Output the (x, y) coordinate of the center of the cell containing the given text.  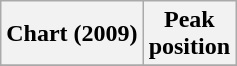
Chart (2009) (72, 34)
Peakposition (189, 34)
